From the cell containing the given text, extract its center point as (X, Y) coordinate. 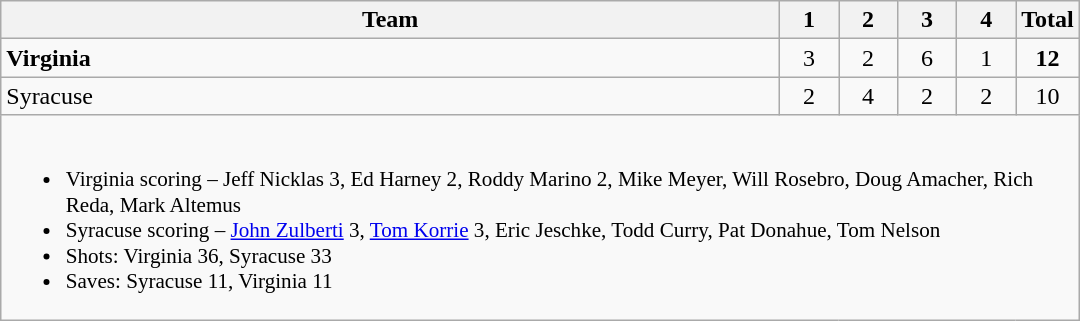
12 (1048, 58)
Virginia (390, 58)
10 (1048, 96)
Team (390, 20)
6 (928, 58)
Total (1048, 20)
Syracuse (390, 96)
